Find where the given text appears and provide that cell's center as [X, Y] coordinate. 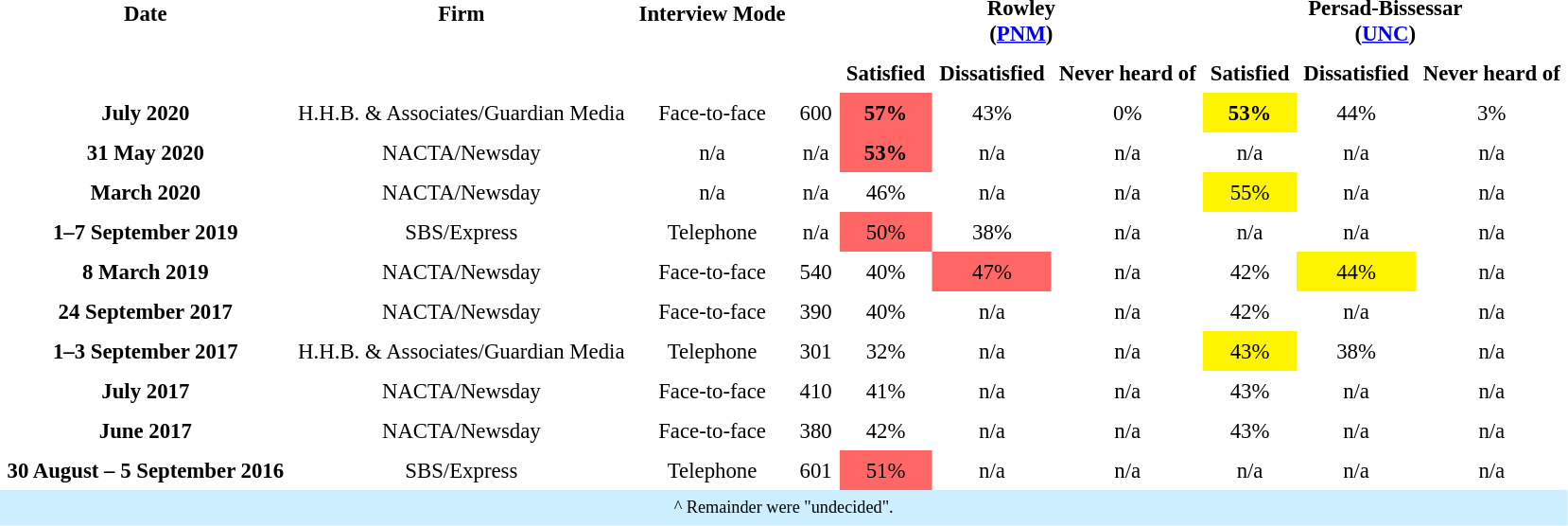
410 [815, 391]
8 March 2019 [146, 272]
32% [885, 351]
390 [815, 311]
3% [1491, 113]
0% [1127, 113]
50% [885, 232]
55% [1250, 192]
30 August – 5 September 2016 [146, 470]
47% [992, 272]
July 2020 [146, 113]
51% [885, 470]
301 [815, 351]
1–3 September 2017 [146, 351]
46% [885, 192]
31 May 2020 [146, 152]
March 2020 [146, 192]
600 [815, 113]
41% [885, 391]
^ Remainder were "undecided". [783, 508]
601 [815, 470]
1–7 September 2019 [146, 232]
June 2017 [146, 430]
57% [885, 113]
380 [815, 430]
540 [815, 272]
July 2017 [146, 391]
24 September 2017 [146, 311]
